Determine the (X, Y) coordinate at the center of the cell enclosing the given text.  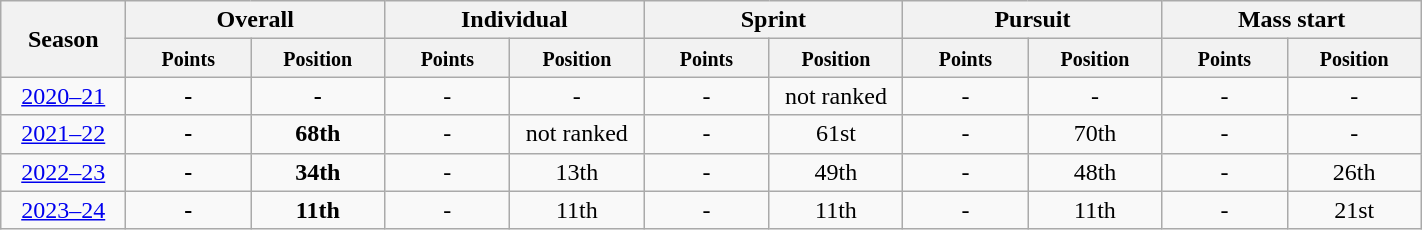
70th (1095, 134)
2020–21 (64, 96)
Individual (514, 20)
61st (836, 134)
2022–23 (64, 172)
Mass start (1292, 20)
2023–24 (64, 210)
48th (1095, 172)
Season (64, 39)
Sprint (774, 20)
68th (318, 134)
26th (1354, 172)
49th (836, 172)
34th (318, 172)
Pursuit (1032, 20)
Overall (256, 20)
2021–22 (64, 134)
13th (577, 172)
21st (1354, 210)
